From the cell containing the given text, extract its center point as (x, y) coordinate. 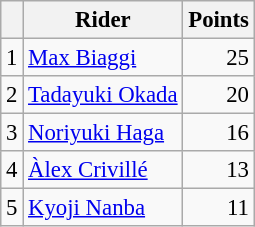
2 (12, 95)
5 (12, 208)
1 (12, 58)
Àlex Crivillé (103, 170)
Max Biaggi (103, 58)
13 (218, 170)
Kyoji Nanba (103, 208)
Tadayuki Okada (103, 95)
16 (218, 133)
3 (12, 133)
Points (218, 20)
20 (218, 95)
4 (12, 170)
11 (218, 208)
Noriyuki Haga (103, 133)
25 (218, 58)
Rider (103, 20)
